Return (X, Y) of the center of cell containing provided text 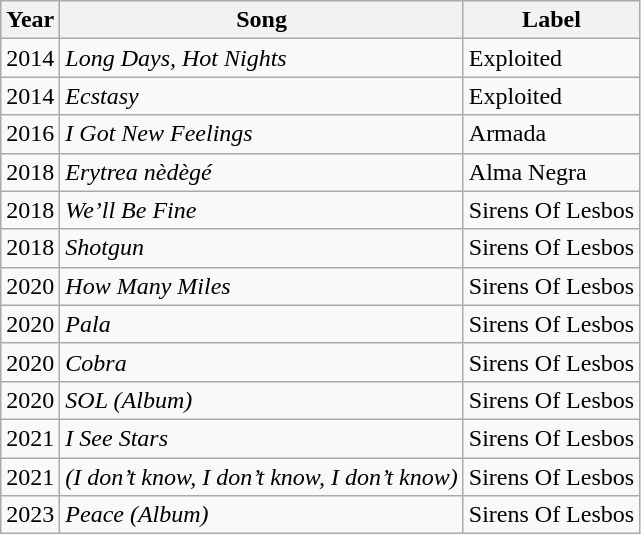
2016 (30, 134)
2023 (30, 515)
Cobra (262, 362)
I Got New Feelings (262, 134)
How Many Miles (262, 286)
Ecstasy (262, 96)
Shotgun (262, 248)
(I don’t know, I don’t know, I don’t know) (262, 477)
Pala (262, 324)
SOL (Album) (262, 400)
I See Stars (262, 438)
Peace (Album) (262, 515)
Armada (551, 134)
Erytrea nèdègé (262, 172)
Song (262, 20)
Year (30, 20)
We’ll Be Fine (262, 210)
Alma Negra (551, 172)
Label (551, 20)
Long Days, Hot Nights (262, 58)
